Provide the (X, Y) coordinate of the cell's center where the given text is located.  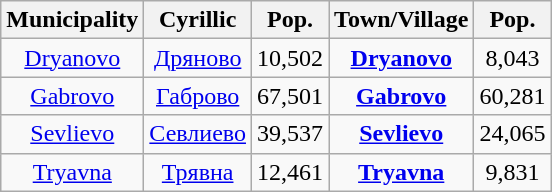
12,461 (290, 172)
Дряново (198, 58)
Габрово (198, 96)
Трявна (198, 172)
8,043 (512, 58)
Севлиево (198, 134)
10,502 (290, 58)
39,537 (290, 134)
9,831 (512, 172)
Town/Village (402, 20)
60,281 (512, 96)
Cyrillic (198, 20)
24,065 (512, 134)
67,501 (290, 96)
Municipality (72, 20)
